Pinpoint the cell where the given text exists, returning its [X, Y] midpoint coordinate. 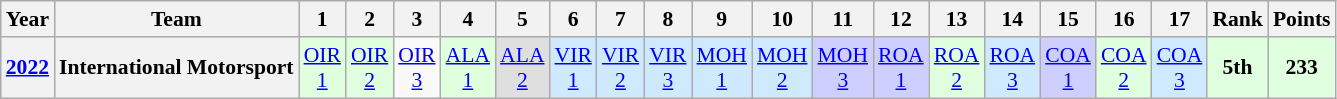
6 [574, 19]
13 [957, 19]
2 [370, 19]
8 [668, 19]
7 [620, 19]
12 [901, 19]
COA1 [1068, 68]
233 [1302, 68]
VIR2 [620, 68]
Points [1302, 19]
1 [322, 19]
VIR3 [668, 68]
International Motorsport [176, 68]
9 [722, 19]
COA3 [1180, 68]
MOH3 [844, 68]
COA2 [1124, 68]
ROA2 [957, 68]
ALA1 [468, 68]
11 [844, 19]
16 [1124, 19]
Year [28, 19]
Team [176, 19]
OIR3 [416, 68]
OIR1 [322, 68]
17 [1180, 19]
MOH2 [782, 68]
ROA1 [901, 68]
15 [1068, 19]
ALA2 [522, 68]
3 [416, 19]
4 [468, 19]
Rank [1238, 19]
10 [782, 19]
5th [1238, 68]
VIR1 [574, 68]
14 [1012, 19]
MOH1 [722, 68]
5 [522, 19]
2022 [28, 68]
ROA3 [1012, 68]
OIR2 [370, 68]
